From the cell containing the given text, extract its center point as (X, Y) coordinate. 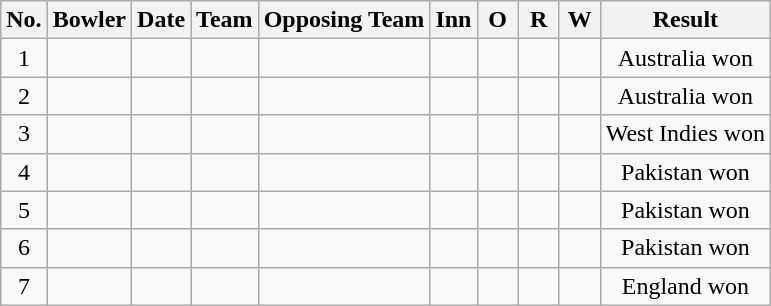
5 (24, 210)
No. (24, 20)
West Indies won (685, 134)
6 (24, 248)
4 (24, 172)
Inn (454, 20)
England won (685, 286)
Result (685, 20)
3 (24, 134)
Bowler (89, 20)
2 (24, 96)
O (498, 20)
Team (225, 20)
7 (24, 286)
Date (162, 20)
W (580, 20)
1 (24, 58)
R (538, 20)
Opposing Team (344, 20)
